Locate the cell with the specified text and output its [X, Y] center coordinate. 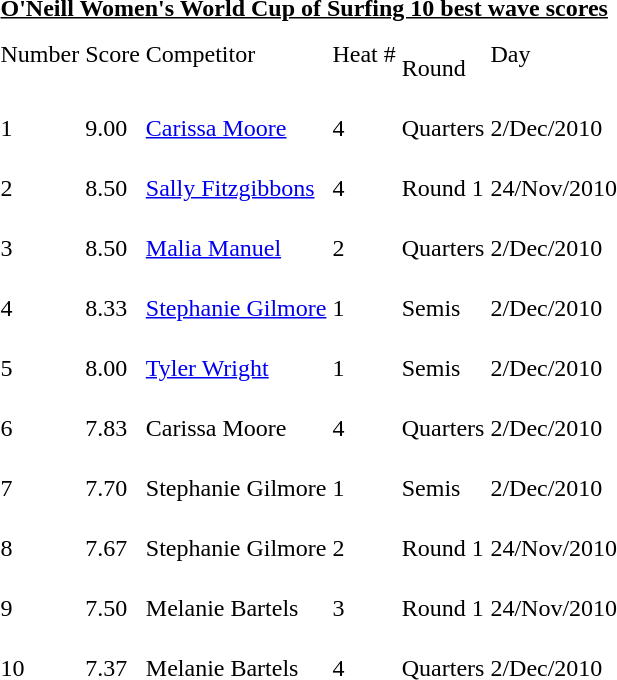
3 [364, 594]
Sally Fitzgibbons [236, 174]
8.00 [113, 354]
Melanie Bartels [236, 594]
7.50 [113, 594]
7.70 [113, 474]
Malia Manuel [236, 234]
Heat # [364, 54]
9.00 [113, 114]
8.33 [113, 294]
7.67 [113, 534]
7.83 [113, 414]
Score [113, 54]
Competitor [236, 54]
Tyler Wright [236, 354]
Round [443, 54]
